Search for the cell housing the specified text and yield its (x, y) center coordinate. 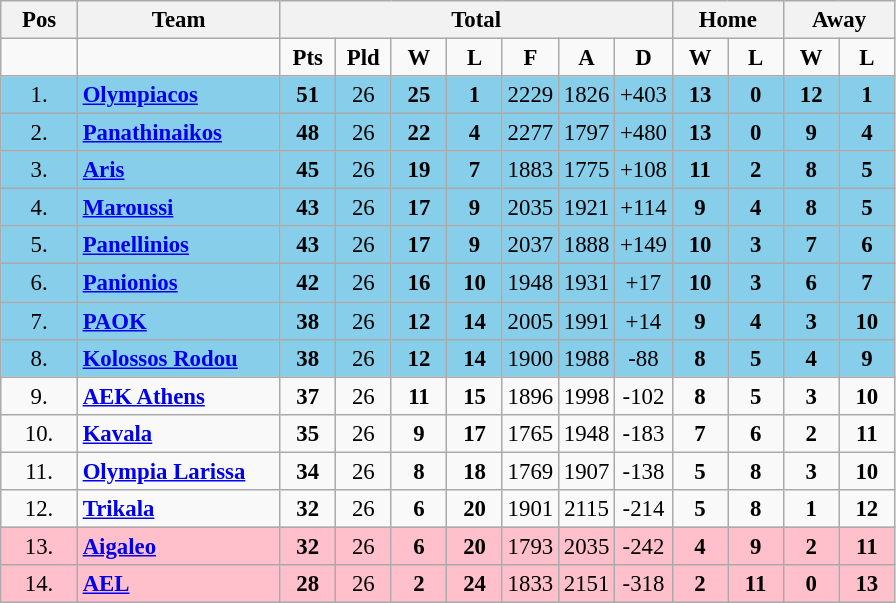
2277 (530, 133)
35 (308, 433)
Team (178, 20)
15 (475, 396)
Pos (40, 20)
Olympia Larissa (178, 471)
AEL (178, 584)
Olympiacos (178, 95)
2115 (586, 509)
19 (419, 170)
11. (40, 471)
Pld (364, 58)
18 (475, 471)
10. (40, 433)
+149 (644, 245)
+114 (644, 208)
1896 (530, 396)
+14 (644, 321)
PAOK (178, 321)
1797 (586, 133)
1907 (586, 471)
Home (728, 20)
Aris (178, 170)
12. (40, 509)
-242 (644, 546)
Panionios (178, 283)
-102 (644, 396)
1921 (586, 208)
1833 (530, 584)
9. (40, 396)
1769 (530, 471)
2. (40, 133)
F (530, 58)
Panellinios (178, 245)
5. (40, 245)
1826 (586, 95)
3. (40, 170)
-183 (644, 433)
+403 (644, 95)
22 (419, 133)
1900 (530, 358)
-88 (644, 358)
8. (40, 358)
25 (419, 95)
Panathinaikos (178, 133)
1775 (586, 170)
Pts (308, 58)
-214 (644, 509)
Maroussi (178, 208)
14. (40, 584)
51 (308, 95)
Trikala (178, 509)
24 (475, 584)
28 (308, 584)
13. (40, 546)
1765 (530, 433)
48 (308, 133)
2037 (530, 245)
D (644, 58)
AEK Athens (178, 396)
37 (308, 396)
Aigaleo (178, 546)
1988 (586, 358)
1998 (586, 396)
Away (838, 20)
45 (308, 170)
A (586, 58)
1901 (530, 509)
2151 (586, 584)
2229 (530, 95)
6. (40, 283)
42 (308, 283)
16 (419, 283)
1991 (586, 321)
1888 (586, 245)
-138 (644, 471)
7. (40, 321)
Kavala (178, 433)
1. (40, 95)
34 (308, 471)
1883 (530, 170)
+17 (644, 283)
+480 (644, 133)
Total (476, 20)
4. (40, 208)
1793 (530, 546)
Kolossos Rodou (178, 358)
+108 (644, 170)
1931 (586, 283)
-318 (644, 584)
2005 (530, 321)
